Find where the given text appears and provide that cell's center as [X, Y] coordinate. 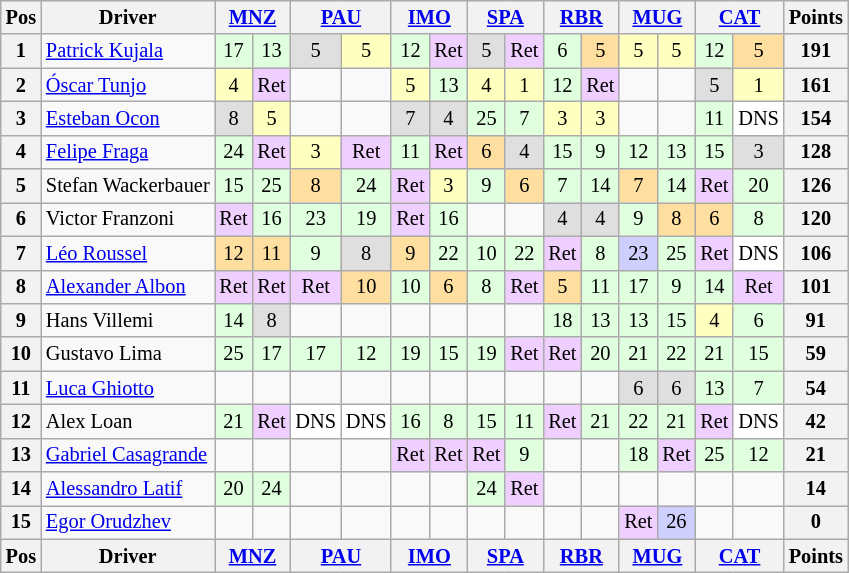
154 [816, 118]
Alex Loan [128, 421]
106 [816, 253]
Gustavo Lima [128, 354]
91 [816, 320]
59 [816, 354]
128 [816, 152]
26 [676, 522]
126 [816, 186]
Alexander Albon [128, 287]
120 [816, 219]
191 [816, 51]
Patrick Kujala [128, 51]
54 [816, 388]
Léo Roussel [128, 253]
Stefan Wackerbauer [128, 186]
2 [21, 85]
Gabriel Casagrande [128, 455]
Victor Franzoni [128, 219]
Felipe Fraga [128, 152]
Óscar Tunjo [128, 85]
Esteban Ocon [128, 118]
Egor Orudzhev [128, 522]
Alessandro Latif [128, 489]
Hans Villemi [128, 320]
161 [816, 85]
0 [816, 522]
42 [816, 421]
101 [816, 287]
Luca Ghiotto [128, 388]
